Locate the cell with the specified text and output its (X, Y) center coordinate. 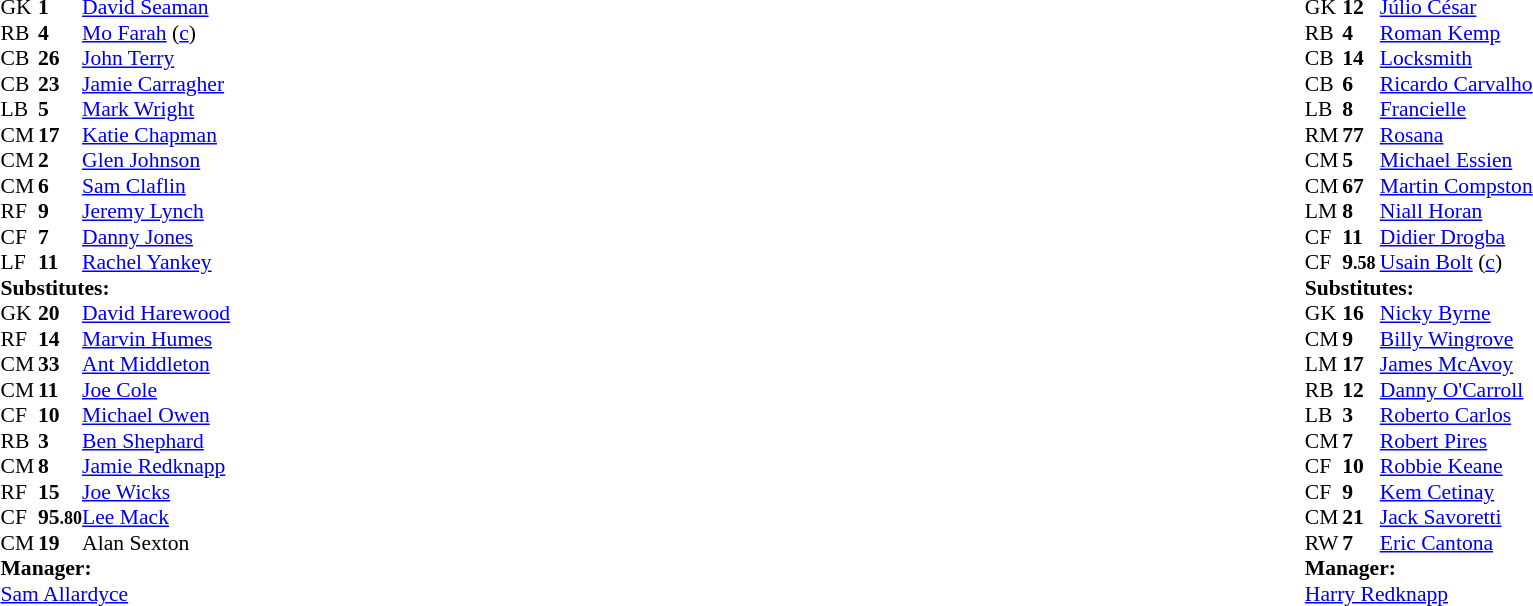
Rosana (1456, 135)
James McAvoy (1456, 365)
Kem Cetinay (1456, 492)
Mo Farah (c) (156, 33)
Francielle (1456, 109)
Jack Savoretti (1456, 517)
Rachel Yankey (156, 263)
Ricardo Carvalho (1456, 84)
Roberto Carlos (1456, 415)
RW (1324, 543)
Michael Owen (156, 415)
Danny O'Carroll (1456, 390)
77 (1361, 135)
Eric Cantona (1456, 543)
Locksmith (1456, 59)
95.80 (60, 517)
Nicky Byrne (1456, 313)
RM (1324, 135)
Joe Wicks (156, 492)
12 (1361, 390)
Roman Kemp (1456, 33)
David Harewood (156, 313)
Martin Compston (1456, 186)
Mark Wright (156, 109)
33 (60, 365)
Billy Wingrove (1456, 339)
Didier Drogba (1456, 237)
Ben Shephard (156, 441)
Ant Middleton (156, 365)
Robbie Keane (1456, 467)
Sam Claflin (156, 186)
Katie Chapman (156, 135)
Jeremy Lynch (156, 211)
21 (1361, 517)
15 (60, 492)
Niall Horan (1456, 211)
John Terry (156, 59)
26 (60, 59)
Glen Johnson (156, 161)
19 (60, 543)
LF (19, 263)
Michael Essien (1456, 161)
16 (1361, 313)
67 (1361, 186)
2 (60, 161)
Joe Cole (156, 390)
Jamie Redknapp (156, 467)
Marvin Humes (156, 339)
9.58 (1361, 263)
Jamie Carragher (156, 84)
20 (60, 313)
Danny Jones (156, 237)
Usain Bolt (c) (1456, 263)
Robert Pires (1456, 441)
Lee Mack (156, 517)
Alan Sexton (156, 543)
23 (60, 84)
